Return the [x, y] coordinate for the center point of the cell that contains the specified text.  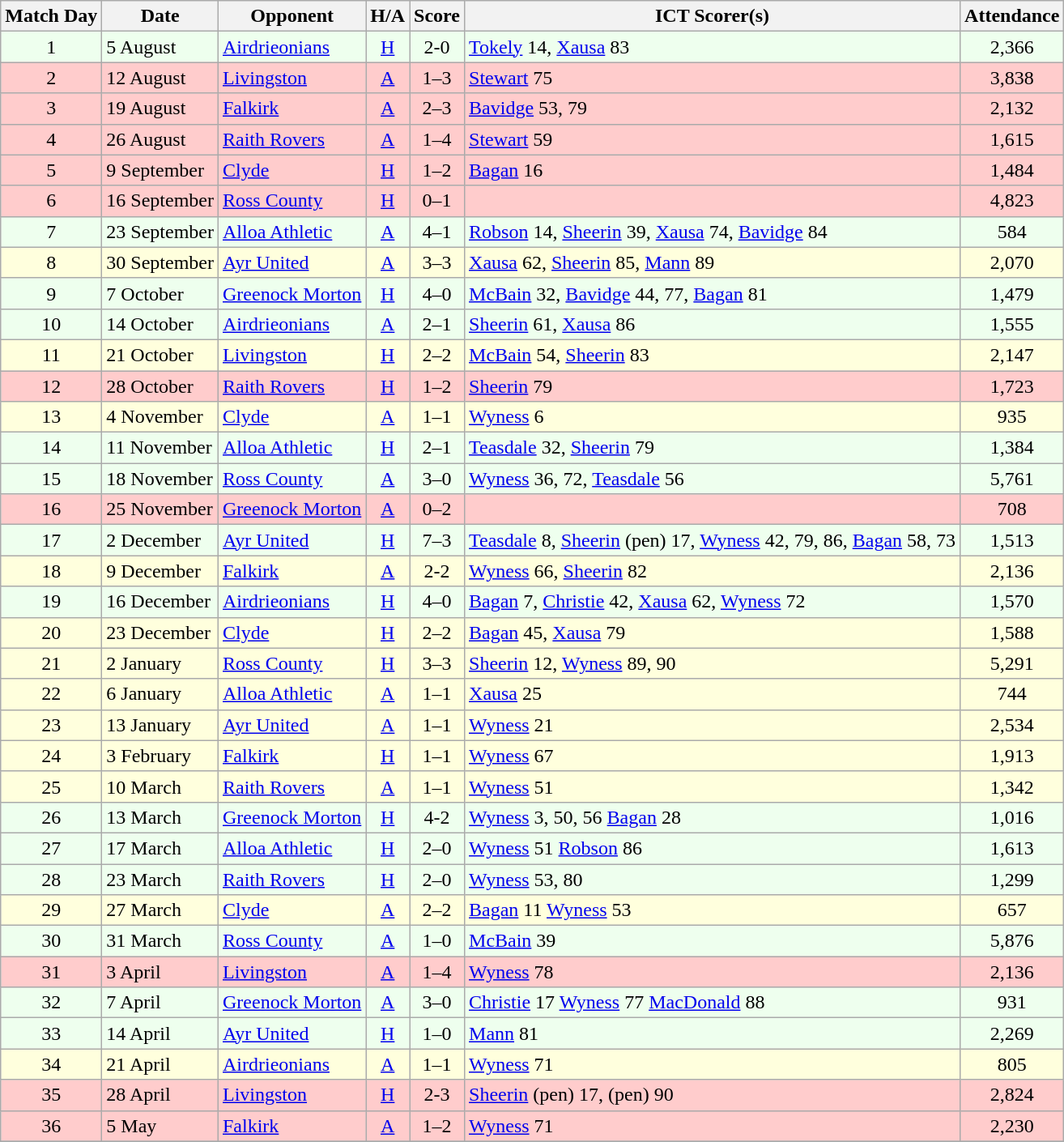
657 [1012, 910]
10 March [160, 786]
14 [52, 448]
584 [1012, 232]
4 November [160, 417]
2 [52, 78]
805 [1012, 1064]
3 February [160, 756]
Xausa 62, Sheerin 85, Mann 89 [713, 262]
Wyness 3, 50, 56 Bagan 28 [713, 817]
Bagan 16 [713, 170]
13 [52, 417]
4,823 [1012, 201]
19 [52, 602]
1 [52, 47]
5 [52, 170]
Score [437, 16]
Wyness 51 [713, 786]
Wyness 51 Robson 86 [713, 848]
12 August [160, 78]
Sheerin 79 [713, 386]
McBain 54, Sheerin 83 [713, 355]
6 [52, 201]
6 January [160, 694]
744 [1012, 694]
2,824 [1012, 1095]
1,342 [1012, 786]
7–3 [437, 540]
20 [52, 633]
3 April [160, 972]
9 [52, 293]
30 September [160, 262]
Sheerin 61, Xausa 86 [713, 324]
2,070 [1012, 262]
McBain 32, Bavidge 44, 77, Bagan 81 [713, 293]
32 [52, 1003]
Christie 17 Wyness 77 MacDonald 88 [713, 1003]
36 [52, 1126]
19 August [160, 109]
21 October [160, 355]
4-2 [437, 817]
Teasdale 32, Sheerin 79 [713, 448]
Bavidge 53, 79 [713, 109]
8 [52, 262]
1,570 [1012, 602]
Wyness 6 [713, 417]
33 [52, 1033]
29 [52, 910]
30 [52, 941]
Sheerin (pen) 17, (pen) 90 [713, 1095]
2-3 [437, 1095]
1,299 [1012, 879]
931 [1012, 1003]
4–1 [437, 232]
12 [52, 386]
14 April [160, 1033]
23 December [160, 633]
Attendance [1012, 16]
McBain 39 [713, 941]
28 [52, 879]
Wyness 78 [713, 972]
Date [160, 16]
7 April [160, 1003]
Bagan 45, Xausa 79 [713, 633]
2-2 [437, 571]
13 January [160, 725]
Tokely 14, Xausa 83 [713, 47]
1,484 [1012, 170]
16 September [160, 201]
24 [52, 756]
16 December [160, 602]
Bagan 7, Christie 42, Xausa 62, Wyness 72 [713, 602]
2 December [160, 540]
H/A [388, 16]
2,230 [1012, 1126]
Xausa 25 [713, 694]
34 [52, 1064]
3,838 [1012, 78]
16 [52, 509]
1–3 [437, 78]
17 March [160, 848]
Stewart 59 [713, 139]
5 May [160, 1126]
26 August [160, 139]
Wyness 21 [713, 725]
1,555 [1012, 324]
1,613 [1012, 848]
Stewart 75 [713, 78]
21 [52, 663]
27 March [160, 910]
1,016 [1012, 817]
31 March [160, 941]
27 [52, 848]
2-0 [437, 47]
5,291 [1012, 663]
5,876 [1012, 941]
1,479 [1012, 293]
15 [52, 479]
Mann 81 [713, 1033]
Wyness 53, 80 [713, 879]
1,384 [1012, 448]
Wyness 36, 72, Teasdale 56 [713, 479]
1,513 [1012, 540]
35 [52, 1095]
13 March [160, 817]
Opponent [292, 16]
2,534 [1012, 725]
25 November [160, 509]
3 [52, 109]
2,132 [1012, 109]
7 [52, 232]
2–3 [437, 109]
28 April [160, 1095]
31 [52, 972]
26 [52, 817]
5 August [160, 47]
Wyness 67 [713, 756]
23 March [160, 879]
ICT Scorer(s) [713, 16]
18 [52, 571]
1,913 [1012, 756]
0–2 [437, 509]
21 April [160, 1064]
4 [52, 139]
9 September [160, 170]
5,761 [1012, 479]
2,147 [1012, 355]
Bagan 11 Wyness 53 [713, 910]
1,723 [1012, 386]
Teasdale 8, Sheerin (pen) 17, Wyness 42, 79, 86, Bagan 58, 73 [713, 540]
18 November [160, 479]
28 October [160, 386]
1,588 [1012, 633]
22 [52, 694]
1,615 [1012, 139]
0–1 [437, 201]
Wyness 66, Sheerin 82 [713, 571]
935 [1012, 417]
Sheerin 12, Wyness 89, 90 [713, 663]
Robson 14, Sheerin 39, Xausa 74, Bavidge 84 [713, 232]
2 January [160, 663]
11 [52, 355]
14 October [160, 324]
Match Day [52, 16]
7 October [160, 293]
23 September [160, 232]
708 [1012, 509]
25 [52, 786]
17 [52, 540]
2,366 [1012, 47]
23 [52, 725]
11 November [160, 448]
2,269 [1012, 1033]
10 [52, 324]
9 December [160, 571]
